Locate the cell with the specified text and output its [X, Y] center coordinate. 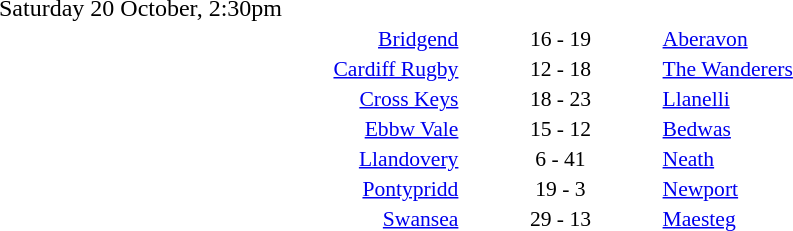
15 - 12 [560, 128]
18 - 23 [560, 98]
6 - 41 [560, 158]
16 - 19 [560, 38]
12 - 18 [560, 68]
19 - 3 [560, 188]
